For the text-containing cell, return its midpoint in [x, y] coordinate format. 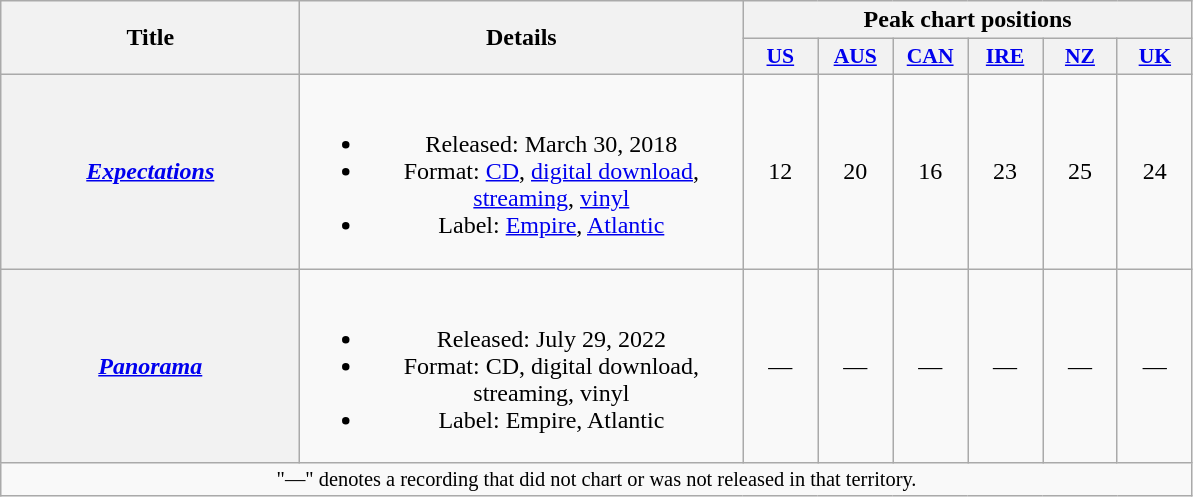
12 [780, 171]
Released: March 30, 2018Format: CD, digital download, streaming, vinylLabel: Empire, Atlantic [522, 171]
Panorama [150, 365]
Released: July 29, 2022Format: CD, digital download, streaming, vinylLabel: Empire, Atlantic [522, 365]
24 [1154, 171]
UK [1154, 57]
25 [1080, 171]
Details [522, 38]
AUS [856, 57]
US [780, 57]
20 [856, 171]
IRE [1006, 57]
Peak chart positions [968, 20]
Title [150, 38]
NZ [1080, 57]
"—" denotes a recording that did not chart or was not released in that territory. [597, 480]
CAN [930, 57]
Expectations [150, 171]
16 [930, 171]
23 [1006, 171]
